Identify which cell holds the provided text, then report its (x, y) central coordinate. 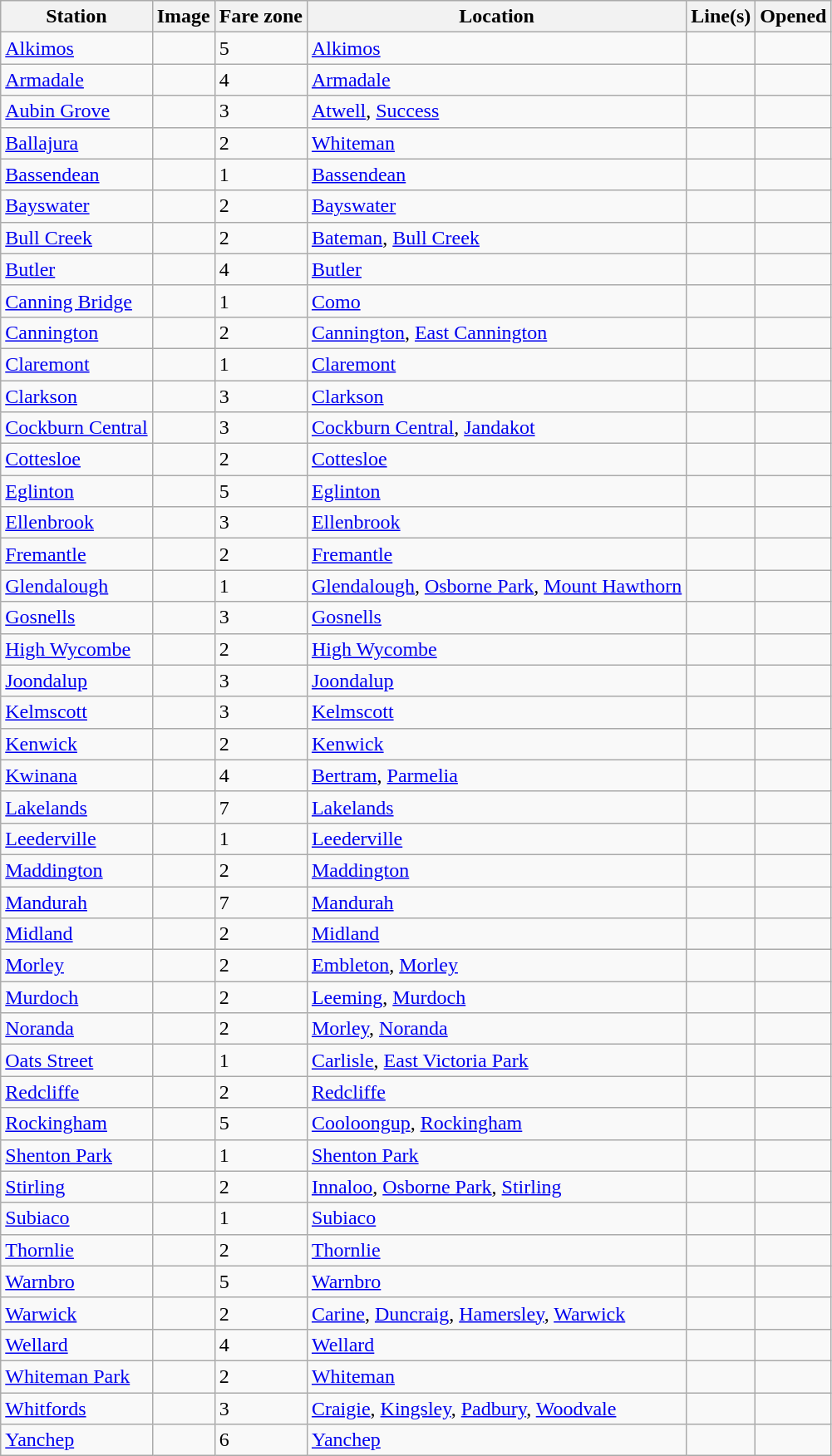
Morley, Noranda (496, 1029)
Whitfords (76, 1409)
Murdoch (76, 997)
6 (261, 1440)
Morley (76, 966)
Cockburn Central, Jandakot (496, 428)
Opened (793, 17)
Innaloo, Osborne Park, Stirling (496, 1187)
Craigie, Kingsley, Padbury, Woodvale (496, 1409)
Ballajura (76, 143)
Rockingham (76, 1124)
Canning Bridge (76, 301)
Cockburn Central (76, 428)
Atwell, Success (496, 111)
Bateman, Bull Creek (496, 238)
Carine, Duncraig, Hamersley, Warwick (496, 1313)
Kwinana (76, 775)
Bull Creek (76, 238)
Fare zone (261, 17)
Glendalough, Osborne Park, Mount Hawthorn (496, 586)
Glendalough (76, 586)
Como (496, 301)
Station (76, 17)
Bertram, Parmelia (496, 775)
Cannington (76, 332)
Embleton, Morley (496, 966)
Cannington, East Cannington (496, 332)
Leeming, Murdoch (496, 997)
Whiteman Park (76, 1376)
Cooloongup, Rockingham (496, 1124)
Image (183, 17)
Stirling (76, 1187)
Carlisle, East Victoria Park (496, 1060)
Location (496, 17)
Aubin Grove (76, 111)
Oats Street (76, 1060)
Line(s) (721, 17)
Warwick (76, 1313)
Noranda (76, 1029)
